Determine the [X, Y] coordinate at the center of the cell enclosing the given text.  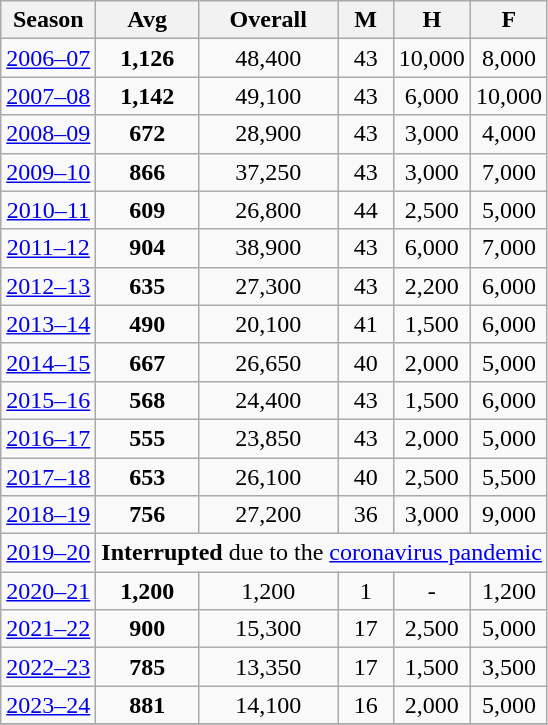
8,000 [508, 58]
1,142 [148, 96]
15,300 [268, 629]
866 [148, 172]
28,900 [268, 134]
2019–20 [48, 553]
F [508, 20]
3,500 [508, 667]
667 [148, 362]
23,850 [268, 438]
26,650 [268, 362]
2016–17 [48, 438]
2,200 [432, 286]
2011–12 [48, 248]
Overall [268, 20]
H [432, 20]
13,350 [268, 667]
9,000 [508, 515]
900 [148, 629]
26,100 [268, 477]
2009–10 [48, 172]
36 [366, 515]
27,200 [268, 515]
1 [366, 591]
M [366, 20]
1,126 [148, 58]
5,500 [508, 477]
Season [48, 20]
20,100 [268, 324]
49,100 [268, 96]
904 [148, 248]
2014–15 [48, 362]
568 [148, 400]
2012–13 [48, 286]
756 [148, 515]
2010–11 [48, 210]
881 [148, 705]
635 [148, 286]
24,400 [268, 400]
48,400 [268, 58]
2021–22 [48, 629]
2007–08 [48, 96]
490 [148, 324]
653 [148, 477]
785 [148, 667]
2013–14 [48, 324]
14,100 [268, 705]
27,300 [268, 286]
38,900 [268, 248]
2006–07 [48, 58]
2022–23 [48, 667]
44 [366, 210]
555 [148, 438]
2008–09 [48, 134]
37,250 [268, 172]
41 [366, 324]
Interrupted due to the coronavirus pandemic [322, 553]
2017–18 [48, 477]
609 [148, 210]
672 [148, 134]
Avg [148, 20]
- [432, 591]
26,800 [268, 210]
2020–21 [48, 591]
2018–19 [48, 515]
2023–24 [48, 705]
16 [366, 705]
2015–16 [48, 400]
4,000 [508, 134]
